Capture the cell that displays the provided text and extract its (x, y) central coordinate. 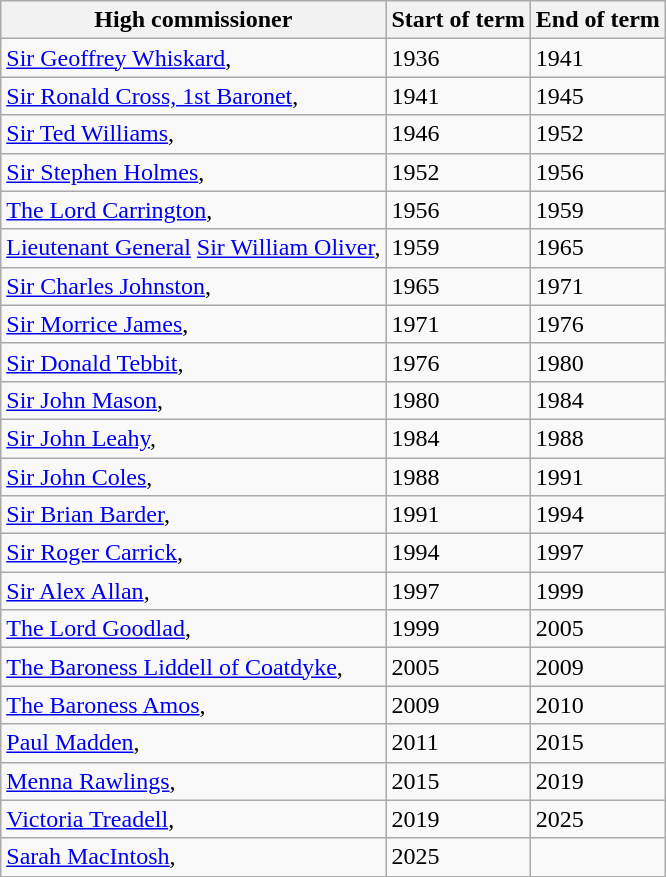
The Baroness Liddell of Coatdyke, (194, 667)
Sir Brian Barder, (194, 515)
1945 (598, 96)
Sir Charles Johnston, (194, 286)
Sir Ted Williams, (194, 134)
Sir Ronald Cross, 1st Baronet, (194, 96)
High commissioner (194, 20)
Sir Donald Tebbit, (194, 362)
Victoria Treadell, (194, 819)
Sir Geoffrey Whiskard, (194, 58)
2011 (458, 743)
1946 (458, 134)
The Baroness Amos, (194, 705)
Sarah MacIntosh, (194, 857)
Sir John Mason, (194, 400)
Lieutenant General Sir William Oliver, (194, 248)
1936 (458, 58)
Sir John Leahy, (194, 438)
Sir Roger Carrick, (194, 553)
The Lord Carrington, (194, 210)
Start of term (458, 20)
Sir Stephen Holmes, (194, 172)
Paul Madden, (194, 743)
Sir John Coles, (194, 477)
End of term (598, 20)
Sir Alex Allan, (194, 591)
Sir Morrice James, (194, 324)
2010 (598, 705)
Menna Rawlings, (194, 781)
The Lord Goodlad, (194, 629)
